Identify which cell holds the provided text, then report its (X, Y) central coordinate. 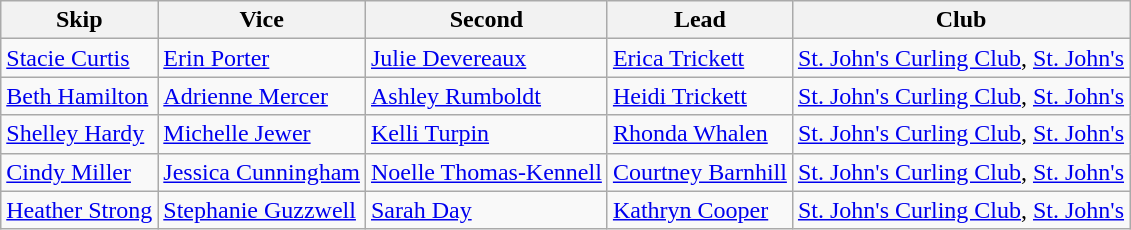
Adrienne Mercer (262, 96)
Vice (262, 20)
Jessica Cunningham (262, 172)
Stephanie Guzzwell (262, 210)
Rhonda Whalen (700, 134)
Michelle Jewer (262, 134)
Kathryn Cooper (700, 210)
Club (960, 20)
Erin Porter (262, 58)
Lead (700, 20)
Courtney Barnhill (700, 172)
Kelli Turpin (486, 134)
Julie Devereaux (486, 58)
Heather Strong (80, 210)
Heidi Trickett (700, 96)
Noelle Thomas-Kennell (486, 172)
Stacie Curtis (80, 58)
Ashley Rumboldt (486, 96)
Erica Trickett (700, 58)
Shelley Hardy (80, 134)
Cindy Miller (80, 172)
Beth Hamilton (80, 96)
Skip (80, 20)
Sarah Day (486, 210)
Second (486, 20)
